Identify which cell holds the provided text, then report its [X, Y] central coordinate. 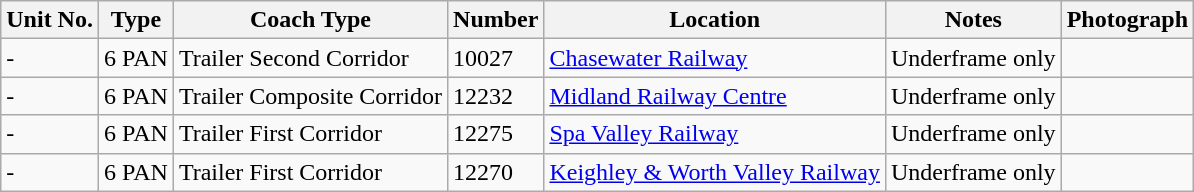
10027 [496, 58]
Midland Railway Centre [715, 96]
Notes [973, 20]
Location [715, 20]
Coach Type [310, 20]
Keighley & Worth Valley Railway [715, 172]
Trailer Second Corridor [310, 58]
Type [136, 20]
Spa Valley Railway [715, 134]
12275 [496, 134]
12232 [496, 96]
Photograph [1127, 20]
Chasewater Railway [715, 58]
Trailer Composite Corridor [310, 96]
Unit No. [50, 20]
12270 [496, 172]
Number [496, 20]
